Identify which cell holds the provided text, then report its (X, Y) central coordinate. 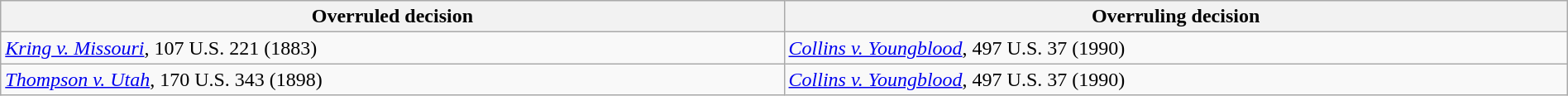
Kring v. Missouri, 107 U.S. 221 (1883) (392, 48)
Overruled decision (392, 17)
Thompson v. Utah, 170 U.S. 343 (1898) (392, 79)
Overruling decision (1176, 17)
